Search for the cell housing the specified text and yield its [x, y] center coordinate. 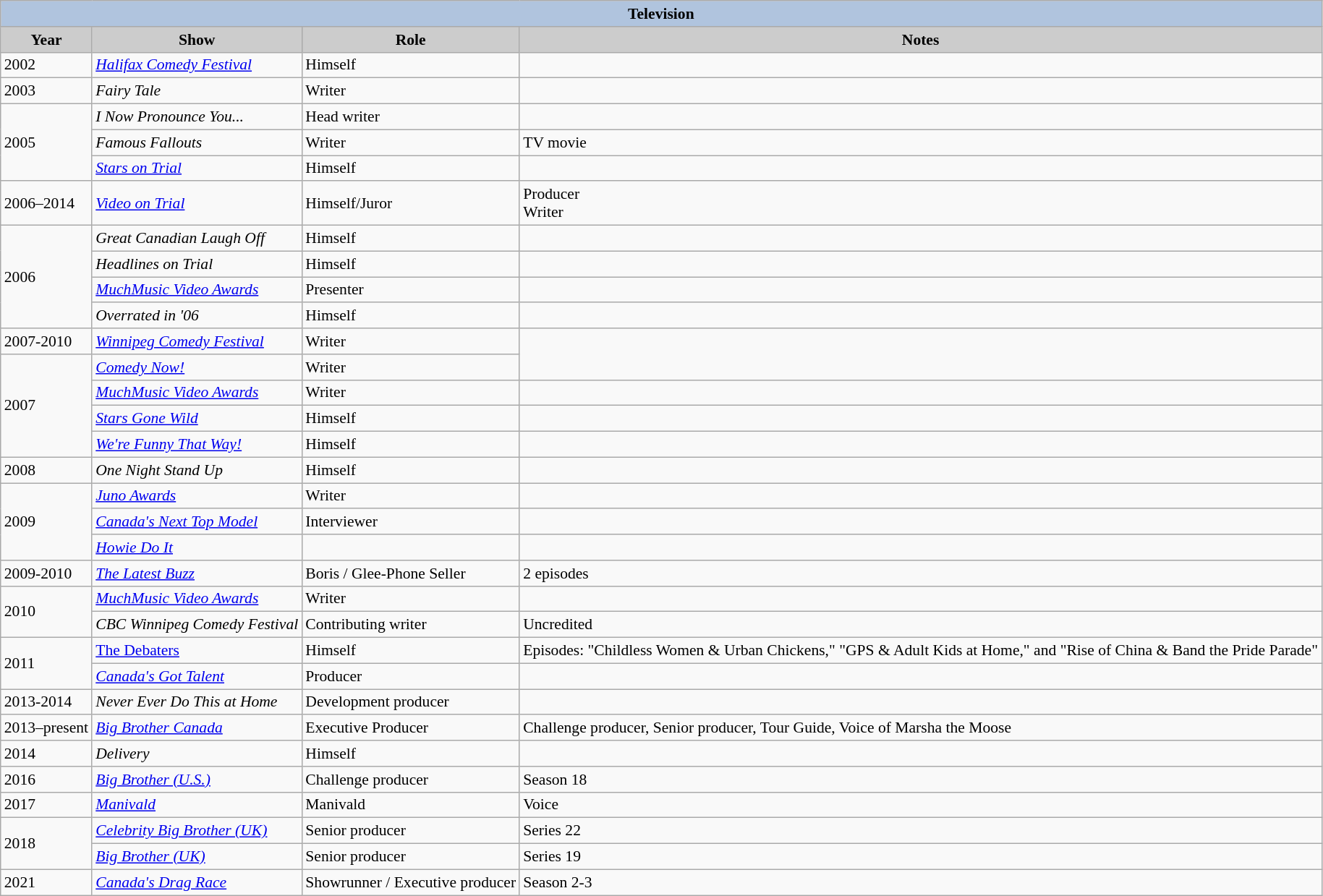
Boris / Glee-Phone Seller [411, 573]
Canada's Got Talent [197, 676]
Big Brother (U.S.) [197, 780]
Big Brother Canada [197, 728]
Famous Fallouts [197, 142]
2002 [46, 65]
2013-2014 [46, 702]
Executive Producer [411, 728]
Challenge producer [411, 780]
Notes [920, 40]
Series 22 [920, 831]
2008 [46, 470]
Showrunner / Executive producer [411, 882]
We're Funny That Way! [197, 445]
Season 2-3 [920, 882]
2009-2010 [46, 573]
Episodes: "Childless Women & Urban Chickens," "GPS & Adult Kids at Home," and "Rise of China & Band the Pride Parade" [920, 651]
Celebrity Big Brother (UK) [197, 831]
Series 19 [920, 857]
2018 [46, 843]
Comedy Now! [197, 367]
Great Canadian Laugh Off [197, 239]
Never Ever Do This at Home [197, 702]
2 episodes [920, 573]
Interviewer [411, 522]
Contributing writer [411, 625]
Halifax Comedy Festival [197, 65]
One Night Stand Up [197, 470]
Canada's Next Top Model [197, 522]
Himself/Juror [411, 204]
2021 [46, 882]
Season 18 [920, 780]
Uncredited [920, 625]
Big Brother (UK) [197, 857]
2017 [46, 805]
Show [197, 40]
2016 [46, 780]
2007-2010 [46, 341]
Voice [920, 805]
Fairy Tale [197, 91]
2006–2014 [46, 204]
Year [46, 40]
Stars Gone Wild [197, 419]
Challenge producer, Senior producer, Tour Guide, Voice of Marsha the Moose [920, 728]
2003 [46, 91]
Presenter [411, 290]
Development producer [411, 702]
Winnipeg Comedy Festival [197, 341]
2005 [46, 143]
CBC Winnipeg Comedy Festival [197, 625]
2010 [46, 612]
2007 [46, 406]
TV movie [920, 142]
Howie Do It [197, 547]
The Debaters [197, 651]
Producer Writer [920, 204]
Head writer [411, 117]
The Latest Buzz [197, 573]
Video on Trial [197, 204]
Delivery [197, 754]
Juno Awards [197, 496]
Television [661, 14]
Stars on Trial [197, 168]
Canada's Drag Race [197, 882]
I Now Pronounce You... [197, 117]
2013–present [46, 728]
Overrated in '06 [197, 316]
2014 [46, 754]
Headlines on Trial [197, 264]
2009 [46, 522]
2006 [46, 277]
Role [411, 40]
Producer [411, 676]
2011 [46, 664]
